Return (X, Y) of the center of cell containing provided text 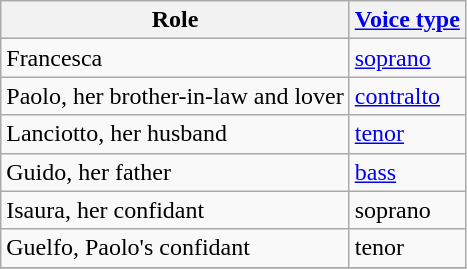
Paolo, her brother-in-law and lover (175, 96)
contralto (407, 96)
Lanciotto, her husband (175, 134)
Guido, her father (175, 172)
Role (175, 20)
Isaura, her confidant (175, 210)
bass (407, 172)
Francesca (175, 58)
Voice type (407, 20)
Guelfo, Paolo's confidant (175, 248)
